Return (X, Y) of the center of cell containing provided text 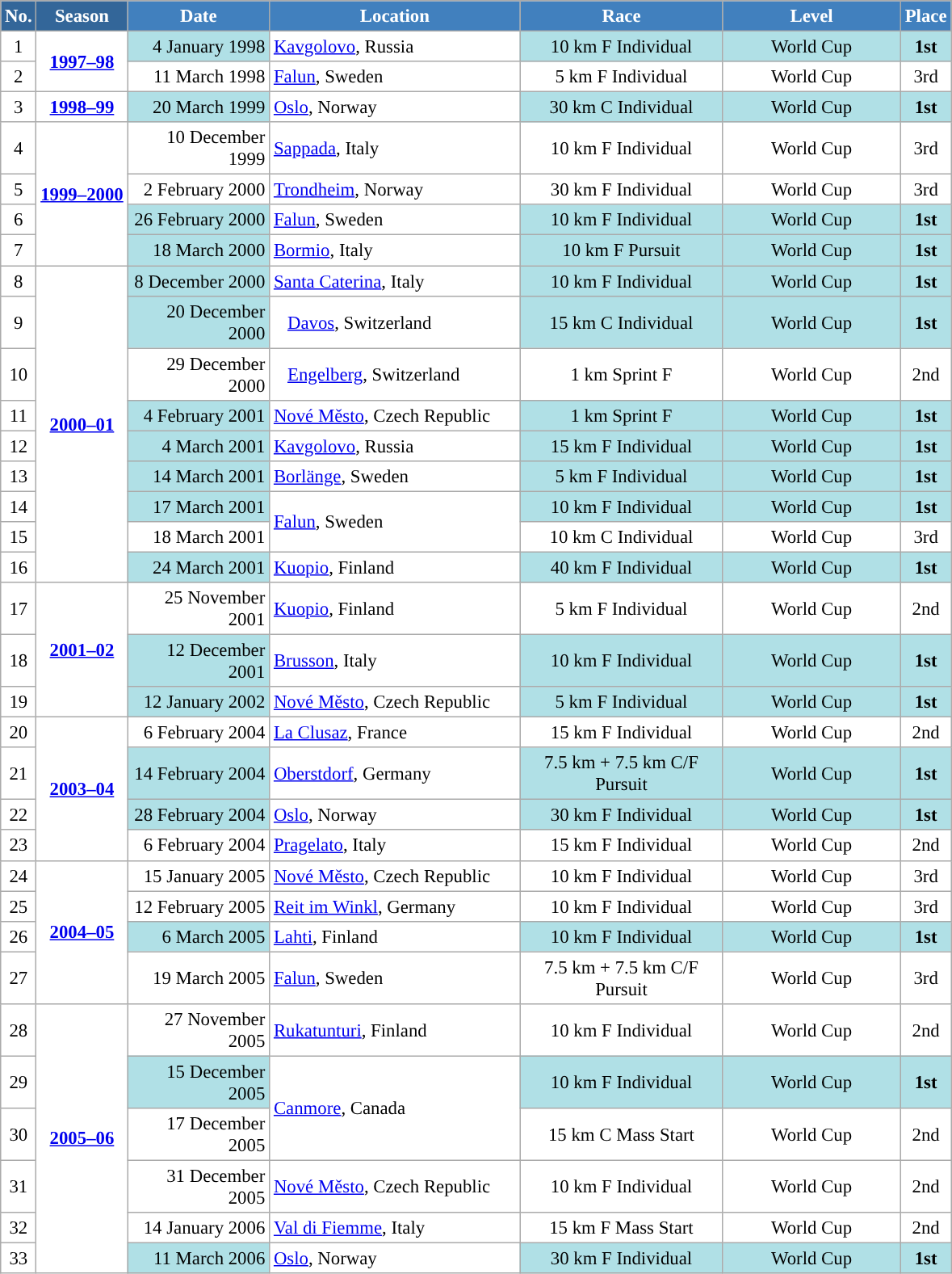
25 November 2001 (199, 609)
33 (19, 1259)
29 (19, 1083)
Sappada, Italy (396, 149)
Bormio, Italy (396, 250)
18 March 2001 (199, 537)
29 December 2000 (199, 375)
Place (925, 16)
28 February 2004 (199, 815)
Race (622, 16)
11 March 2006 (199, 1259)
Engelberg, Switzerland (396, 375)
4 February 2001 (199, 415)
2003–04 (82, 788)
12 January 2002 (199, 702)
1997–98 (82, 61)
2005–06 (82, 1139)
27 November 2005 (199, 1031)
15 km C Mass Start (622, 1134)
3 (19, 107)
1 (19, 47)
14 February 2004 (199, 774)
11 (19, 415)
21 (19, 774)
1998–99 (82, 107)
6 March 2005 (199, 936)
No. (19, 16)
4 (19, 149)
17 (19, 609)
2004–05 (82, 932)
4 January 1998 (199, 47)
2001–02 (82, 650)
23 (19, 846)
Date (199, 16)
40 km F Individual (622, 567)
9 (19, 322)
17 December 2005 (199, 1134)
Val di Fiemme, Italy (396, 1228)
15 km C Individual (622, 322)
15 December 2005 (199, 1083)
2 February 2000 (199, 190)
10 December 1999 (199, 149)
19 (19, 702)
11 March 1998 (199, 77)
La Clusaz, France (396, 733)
8 (19, 281)
Reit im Winkl, Germany (396, 906)
5 (19, 190)
6 (19, 221)
10 (19, 375)
Season (82, 16)
15 km F Mass Start (622, 1228)
14 (19, 507)
18 (19, 661)
20 (19, 733)
26 February 2000 (199, 221)
Santa Caterina, Italy (396, 281)
20 December 2000 (199, 322)
10 km C Individual (622, 537)
12 February 2005 (199, 906)
20 March 1999 (199, 107)
Brusson, Italy (396, 661)
Borlänge, Sweden (396, 477)
1999–2000 (82, 194)
7 (19, 250)
12 December 2001 (199, 661)
14 January 2006 (199, 1228)
24 (19, 876)
26 (19, 936)
31 December 2005 (199, 1186)
22 (19, 815)
13 (19, 477)
4 March 2001 (199, 446)
Pragelato, Italy (396, 846)
31 (19, 1186)
Davos, Switzerland (396, 322)
30 (19, 1134)
Canmore, Canada (396, 1108)
2000–01 (82, 424)
Rukatunturi, Finland (396, 1031)
10 km F Pursuit (622, 250)
19 March 2005 (199, 978)
Level (812, 16)
12 (19, 446)
18 March 2000 (199, 250)
Lahti, Finland (396, 936)
Location (396, 16)
28 (19, 1031)
16 (19, 567)
15 (19, 537)
25 (19, 906)
14 March 2001 (199, 477)
8 December 2000 (199, 281)
32 (19, 1228)
15 January 2005 (199, 876)
Oberstdorf, Germany (396, 774)
27 (19, 978)
2 (19, 77)
24 March 2001 (199, 567)
17 March 2001 (199, 507)
30 km C Individual (622, 107)
Trondheim, Norway (396, 190)
